Scan for the cell matching the given text and deliver its [x, y] coordinate at center. 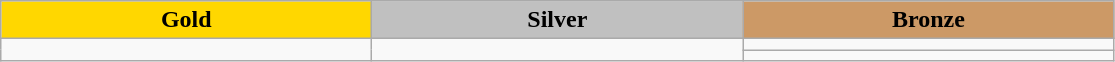
Gold [186, 20]
Bronze [928, 20]
Silver [558, 20]
